Identify which cell holds the provided text, then report its [X, Y] central coordinate. 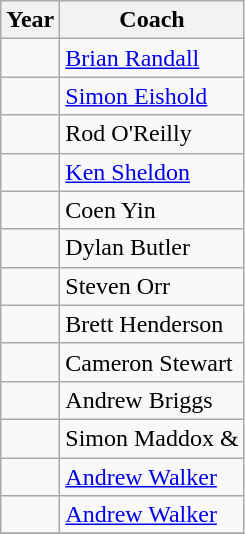
Coen Yin [152, 210]
Steven Orr [152, 286]
Simon Eishold [152, 96]
Brian Randall [152, 58]
Rod O'Reilly [152, 134]
Dylan Butler [152, 248]
Brett Henderson [152, 324]
Cameron Stewart [152, 362]
Andrew Briggs [152, 400]
Ken Sheldon [152, 172]
Simon Maddox & [152, 438]
Coach [152, 20]
Year [30, 20]
